Detect which cell encompasses the target text, then output its [x, y] center coordinate. 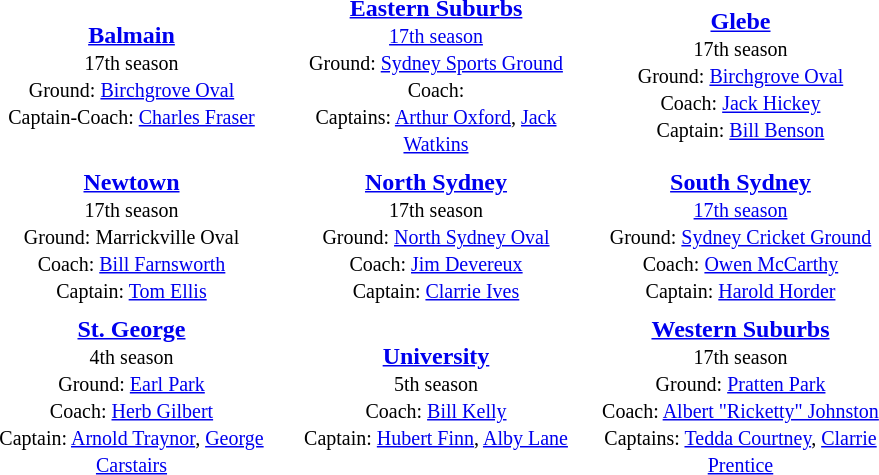
North Sydney17th seasonGround: North Sydney Oval Coach: Jim DevereuxCaptain: Clarrie Ives [436, 236]
